For the text-containing cell, return its midpoint in (X, Y) coordinate format. 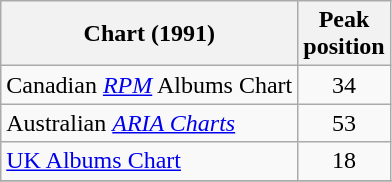
Australian ARIA Charts (150, 123)
Peakposition (344, 34)
53 (344, 123)
18 (344, 161)
Canadian RPM Albums Chart (150, 85)
34 (344, 85)
UK Albums Chart (150, 161)
Chart (1991) (150, 34)
